Extract the (X, Y) coordinate from the center of the cell holding the provided text.  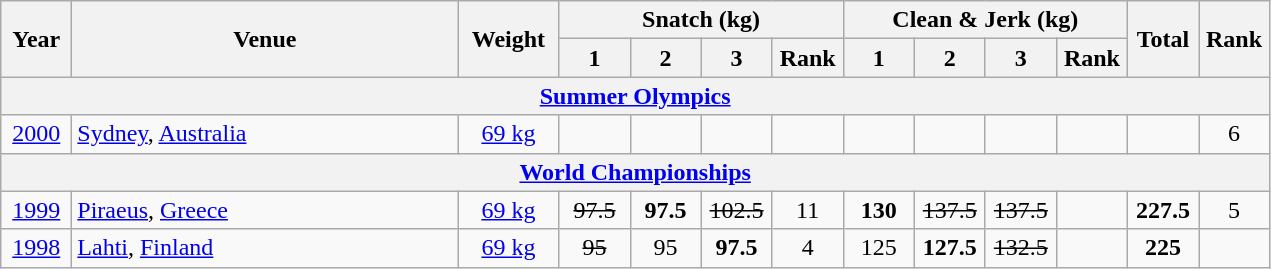
Sydney, Australia (265, 134)
Year (36, 39)
1999 (36, 210)
130 (878, 210)
11 (808, 210)
132.5 (1020, 248)
Piraeus, Greece (265, 210)
4 (808, 248)
Total (1162, 39)
127.5 (950, 248)
Weight (508, 39)
Lahti, Finland (265, 248)
5 (1234, 210)
Summer Olympics (636, 96)
World Championships (636, 172)
227.5 (1162, 210)
2000 (36, 134)
6 (1234, 134)
125 (878, 248)
Snatch (kg) (701, 20)
1998 (36, 248)
Venue (265, 39)
102.5 (736, 210)
225 (1162, 248)
Clean & Jerk (kg) (985, 20)
